Return (X, Y) of the center of cell containing provided text 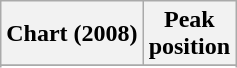
Chart (2008) (72, 34)
Peakposition (189, 34)
